Determine the [X, Y] coordinate at the center of the cell enclosing the given text.  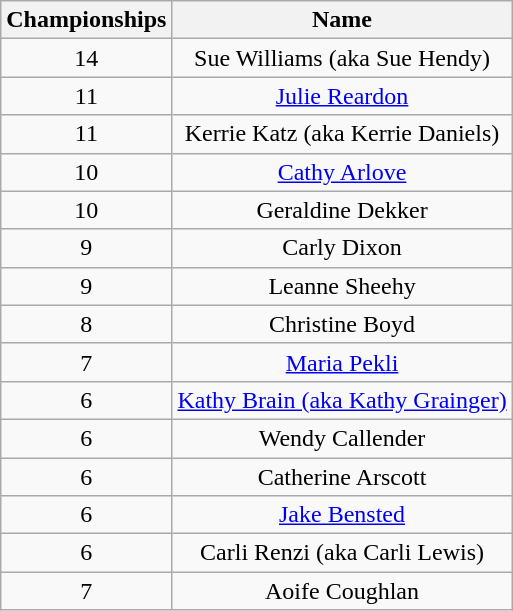
8 [86, 324]
Geraldine Dekker [342, 210]
Kerrie Katz (aka Kerrie Daniels) [342, 134]
Carly Dixon [342, 248]
Kathy Brain (aka Kathy Grainger) [342, 400]
Maria Pekli [342, 362]
Wendy Callender [342, 438]
Cathy Arlove [342, 172]
Carli Renzi (aka Carli Lewis) [342, 553]
Aoife Coughlan [342, 591]
Sue Williams (aka Sue Hendy) [342, 58]
Christine Boyd [342, 324]
Jake Bensted [342, 515]
Championships [86, 20]
Catherine Arscott [342, 477]
Name [342, 20]
Julie Reardon [342, 96]
Leanne Sheehy [342, 286]
14 [86, 58]
